Capture the cell that displays the provided text and extract its [X, Y] central coordinate. 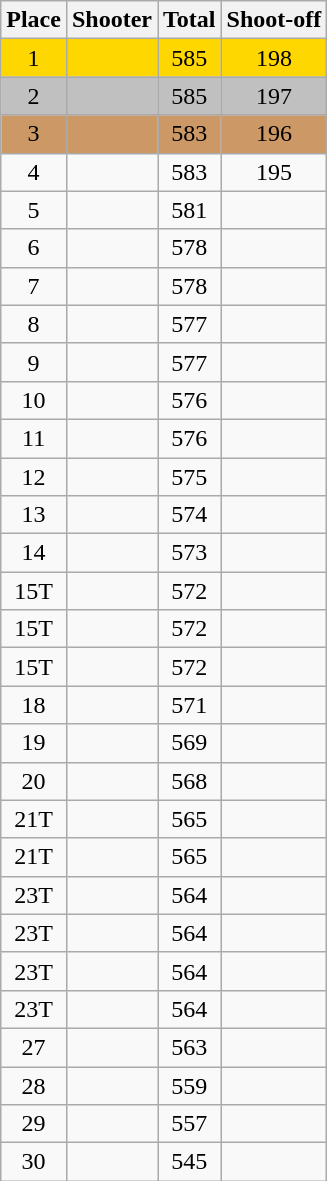
3 [34, 134]
7 [34, 286]
11 [34, 438]
13 [34, 515]
9 [34, 362]
568 [190, 781]
196 [274, 134]
198 [274, 58]
557 [190, 1124]
195 [274, 172]
14 [34, 553]
29 [34, 1124]
575 [190, 477]
8 [34, 324]
559 [190, 1085]
571 [190, 705]
574 [190, 515]
4 [34, 172]
18 [34, 705]
581 [190, 210]
Shoot-off [274, 20]
569 [190, 743]
Total [190, 20]
573 [190, 553]
563 [190, 1047]
5 [34, 210]
1 [34, 58]
12 [34, 477]
2 [34, 96]
30 [34, 1162]
545 [190, 1162]
27 [34, 1047]
19 [34, 743]
Place [34, 20]
197 [274, 96]
28 [34, 1085]
Shooter [112, 20]
6 [34, 248]
20 [34, 781]
10 [34, 400]
